Capture the cell that displays the provided text and extract its [x, y] central coordinate. 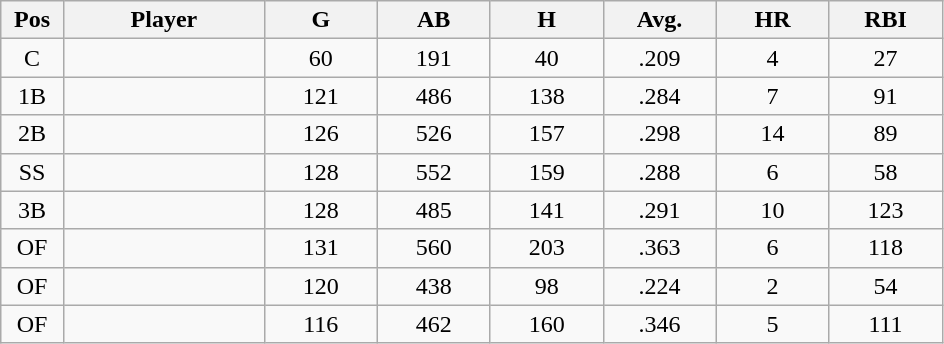
AB [434, 20]
.284 [660, 96]
7 [772, 96]
60 [320, 58]
141 [546, 210]
54 [886, 286]
40 [546, 58]
14 [772, 134]
120 [320, 286]
H [546, 20]
3B [32, 210]
485 [434, 210]
131 [320, 248]
RBI [886, 20]
138 [546, 96]
126 [320, 134]
160 [546, 324]
.224 [660, 286]
118 [886, 248]
.363 [660, 248]
2B [32, 134]
.291 [660, 210]
89 [886, 134]
191 [434, 58]
.298 [660, 134]
.346 [660, 324]
98 [546, 286]
Player [164, 20]
203 [546, 248]
486 [434, 96]
G [320, 20]
526 [434, 134]
552 [434, 172]
.209 [660, 58]
157 [546, 134]
C [32, 58]
1B [32, 96]
SS [32, 172]
116 [320, 324]
.288 [660, 172]
2 [772, 286]
123 [886, 210]
438 [434, 286]
HR [772, 20]
159 [546, 172]
91 [886, 96]
4 [772, 58]
Pos [32, 20]
27 [886, 58]
5 [772, 324]
462 [434, 324]
121 [320, 96]
560 [434, 248]
10 [772, 210]
58 [886, 172]
111 [886, 324]
Avg. [660, 20]
